From the cell containing the given text, extract its center point as [X, Y] coordinate. 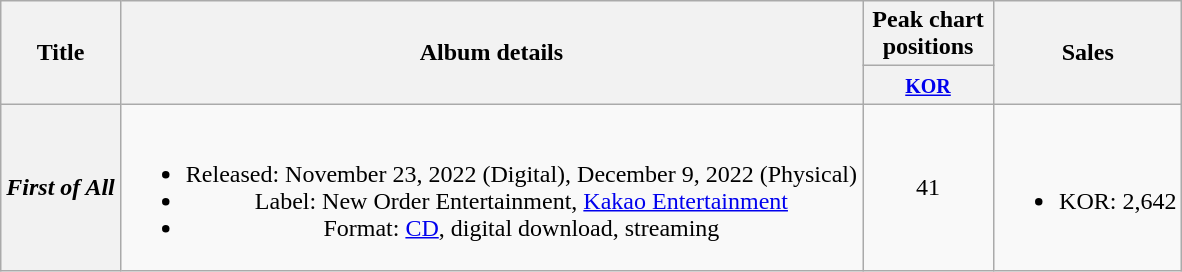
KOR: 2,642 [1088, 188]
41 [928, 188]
KOR [928, 85]
Title [61, 52]
First of All [61, 188]
Peak chart positions [928, 34]
Sales [1088, 52]
Album details [491, 52]
